Provide the [x, y] coordinate of the cell's center where the given text is located.  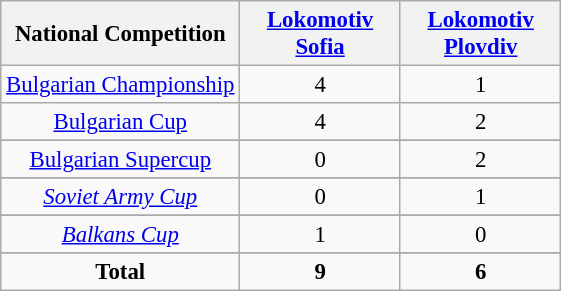
Lokomotiv Plovdiv [480, 34]
Lokomotiv Sofia [320, 34]
Bulgarian Championship [120, 85]
Bulgarian Cup [120, 122]
National Competition [120, 34]
Bulgarian Supercup [120, 160]
Soviet Army Cup [120, 197]
Balkans Cup [120, 235]
